From the cell containing the given text, extract its center point as [X, Y] coordinate. 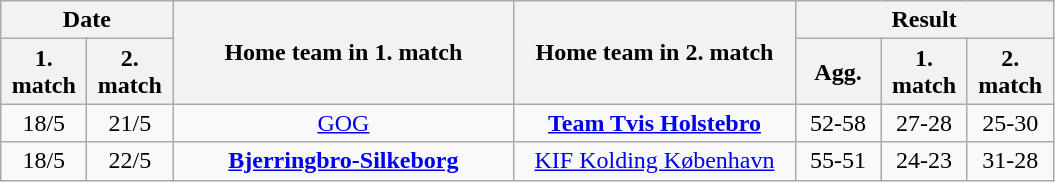
55-51 [838, 161]
Home team in 1. match [344, 52]
24-23 [924, 161]
25-30 [1010, 123]
Result [924, 20]
Agg. [838, 72]
22/5 [130, 161]
Team Tvis Holstebro [654, 123]
KIF Kolding København [654, 161]
27-28 [924, 123]
Bjerringbro-Silkeborg [344, 161]
21/5 [130, 123]
Date [87, 20]
52-58 [838, 123]
31-28 [1010, 161]
GOG [344, 123]
Home team in 2. match [654, 52]
